Provide the [x, y] coordinate of the cell's center where the given text is located.  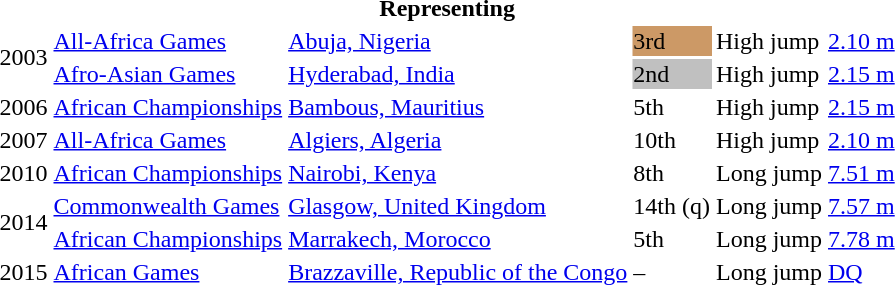
Bambous, Mauritius [458, 107]
Algiers, Algeria [458, 140]
Hyderabad, India [458, 74]
10th [672, 140]
Glasgow, United Kingdom [458, 206]
Commonwealth Games [168, 206]
Afro-Asian Games [168, 74]
Abuja, Nigeria [458, 41]
Marrakech, Morocco [458, 239]
Nairobi, Kenya [458, 173]
3rd [672, 41]
14th (q) [672, 206]
2nd [672, 74]
8th [672, 173]
